Pinpoint the cell where the given text exists, returning its (x, y) midpoint coordinate. 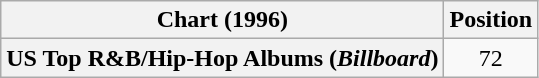
US Top R&B/Hip-Hop Albums (Billboard) (222, 58)
Chart (1996) (222, 20)
Position (491, 20)
72 (491, 58)
